Find where the given text appears and provide that cell's center as [x, y] coordinate. 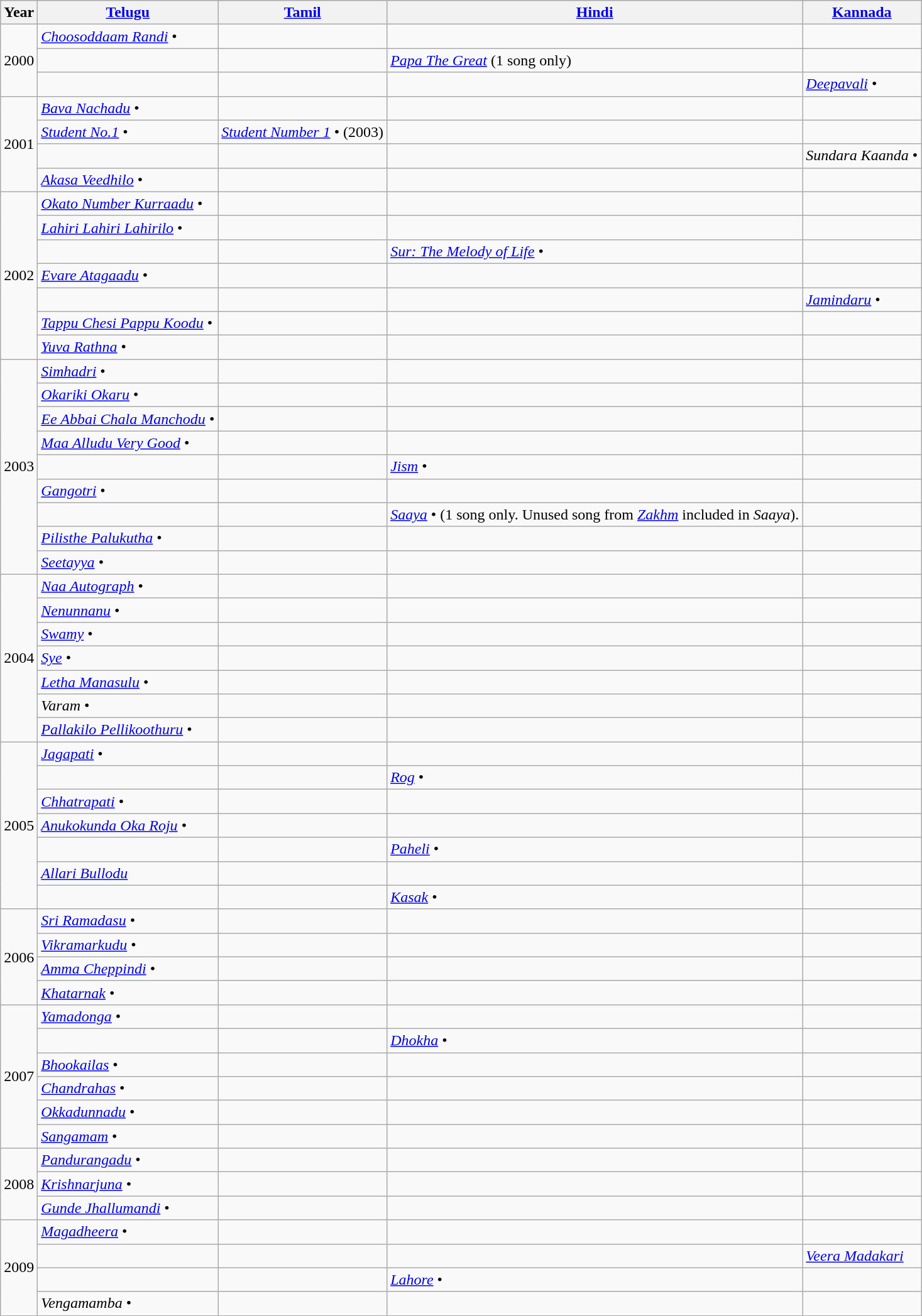
Jagapati • [128, 754]
Deepavali • [862, 84]
2003 [19, 467]
Okkadunnadu • [128, 1112]
2009 [19, 1268]
Chandrahas • [128, 1089]
Vengamamba • [128, 1303]
Tappu Chesi Pappu Koodu • [128, 324]
Pandurangadu • [128, 1160]
Jamindaru • [862, 300]
Chhatrapati • [128, 802]
2004 [19, 658]
Paheli • [595, 849]
Yuva Rathna • [128, 347]
2000 [19, 60]
Bava Nachadu • [128, 108]
Varam • [128, 706]
Khatarnak • [128, 992]
Allari Bullodu [128, 873]
Telugu [128, 13]
Saaya • (1 song only. Unused song from Zakhm included in Saaya). [595, 514]
Sye • [128, 658]
2005 [19, 825]
Naa Autograph • [128, 586]
Simhadri • [128, 371]
Rog • [595, 778]
Amma Cheppindi • [128, 969]
Year [19, 13]
Anukokunda Oka Roju • [128, 825]
Pallakilo Pellikoothuru • [128, 730]
Kasak • [595, 897]
2002 [19, 275]
2007 [19, 1076]
Swamy • [128, 634]
Kannada [862, 13]
Student No.1 • [128, 132]
Papa The Great (1 song only) [595, 60]
Tamil [303, 13]
2006 [19, 957]
Dhokha • [595, 1040]
Magadheera • [128, 1232]
Sur: The Melody of Life • [595, 251]
Evare Atagaadu • [128, 275]
Nenunnanu • [128, 610]
Hindi [595, 13]
Krishnarjuna • [128, 1184]
Sundara Kaanda • [862, 156]
Sangamam • [128, 1136]
Gangotri • [128, 491]
Okato Number Kurraadu • [128, 204]
2001 [19, 144]
2008 [19, 1184]
Yamadonga • [128, 1016]
Okariki Okaru • [128, 395]
Gunde Jhallumandi • [128, 1208]
Maa Alludu Very Good • [128, 443]
Sri Ramadasu • [128, 921]
Ee Abbai Chala Manchodu • [128, 419]
Lahiri Lahiri Lahirilo • [128, 227]
Bhookailas • [128, 1065]
Vikramarkudu • [128, 945]
Lahore • [595, 1280]
Pilisthe Palukutha • [128, 538]
Veera Madakari [862, 1256]
Choosoddaam Randi • [128, 36]
Jism • [595, 467]
Seetayya • [128, 562]
Student Number 1 • (2003) [303, 132]
Akasa Veedhilo • [128, 180]
Letha Manasulu • [128, 682]
